Extract the (x, y) coordinate from the center of the cell holding the provided text.  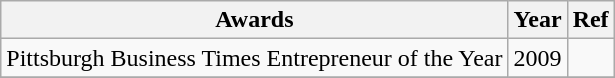
2009 (538, 58)
Year (538, 20)
Pittsburgh Business Times Entrepreneur of the Year (254, 58)
Awards (254, 20)
Ref (590, 20)
